Search for the cell housing the specified text and yield its (x, y) center coordinate. 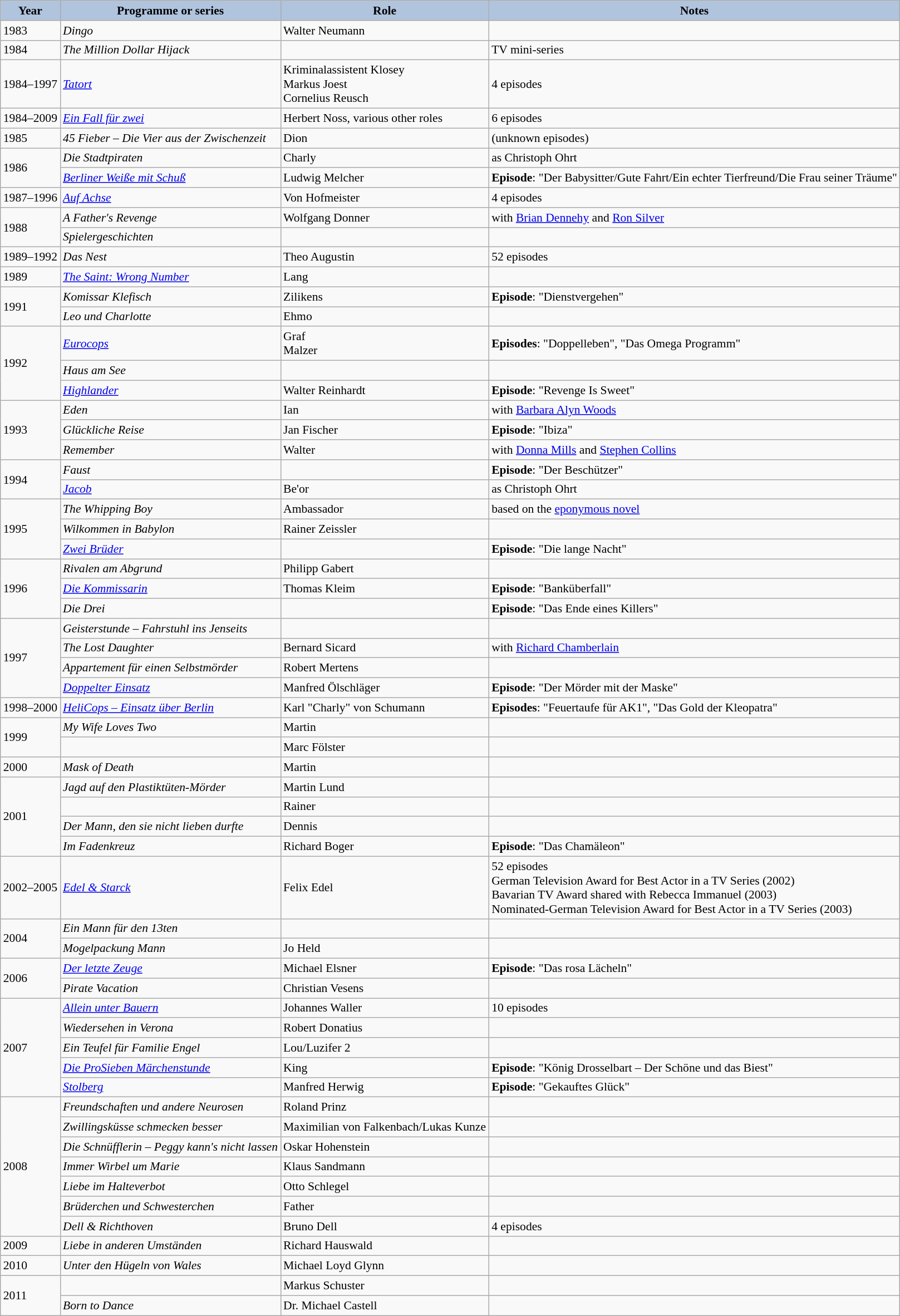
Doppelter Einsatz (170, 688)
Karl "Charly" von Schumann (385, 708)
Episode: "Die lange Nacht" (695, 549)
1984–2009 (30, 119)
The Whipping Boy (170, 509)
2001 (30, 817)
Felix Edel (385, 887)
Robert Donatius (385, 1028)
Episode: "König Drosselbart – Der Schöne und das Biest" (695, 1068)
with Barbara Alyn Woods (695, 410)
Year (30, 11)
Ein Fall für zwei (170, 119)
Dingo (170, 31)
2004 (30, 939)
Walter (385, 450)
Edel & Starck (170, 887)
Walter Neumann (385, 31)
Episode: "Banküberfall" (695, 589)
Born to Dance (170, 1305)
Die Schnüfflerin – Peggy kann's nicht lassen (170, 1147)
Episodes: "Feuertaufe für AK1", "Das Gold der Kleopatra" (695, 708)
1999 (30, 737)
1995 (30, 529)
Wiedersehen in Verona (170, 1028)
Philipp Gabert (385, 569)
The Saint: Wrong Number (170, 277)
Ein Mann für den 13ten (170, 929)
Oskar Hohenstein (385, 1147)
Richard Boger (385, 847)
with Brian Dennehy and Ron Silver (695, 218)
Ian (385, 410)
Johannes Waller (385, 1008)
A Father's Revenge (170, 218)
Programme or series (170, 11)
Zwillingsküsse schmecken besser (170, 1127)
Charly (385, 158)
Brüderchen und Schwesterchen (170, 1206)
Ein Teufel für Familie Engel (170, 1048)
GrafMalzer (385, 344)
HeliCops – Einsatz über Berlin (170, 708)
with Richard Chamberlain (695, 648)
Episode: "Das rosa Lächeln" (695, 969)
Mogelpackung Mann (170, 949)
2006 (30, 979)
Christian Vesens (385, 988)
Rivalen am Abgrund (170, 569)
Father (385, 1206)
Ambassador (385, 509)
2009 (30, 1246)
Leo und Charlotte (170, 317)
Robert Mertens (385, 668)
Notes (695, 11)
Der Mann, den sie nicht lieben durfte (170, 827)
Highlander (170, 390)
Bruno Dell (385, 1226)
Im Fadenkreuz (170, 847)
Be'or (385, 489)
Jo Held (385, 949)
TV mini-series (695, 50)
1996 (30, 589)
Appartement für einen Selbstmörder (170, 668)
Episode: "Gekauftes Glück" (695, 1087)
6 episodes (695, 119)
The Lost Daughter (170, 648)
52 episodes (695, 257)
Die Drei (170, 608)
Tatort (170, 85)
The Million Dollar Hijack (170, 50)
2011 (30, 1296)
Remember (170, 450)
2002–2005 (30, 887)
2010 (30, 1266)
Markus Schuster (385, 1286)
1998–2000 (30, 708)
Stolberg (170, 1087)
Unter den Hügeln von Wales (170, 1266)
Ludwig Melcher (385, 178)
Bernard Sicard (385, 648)
1989–1992 (30, 257)
Lou/Luzifer 2 (385, 1048)
Liebe im Halteverbot (170, 1187)
Die Stadtpiraten (170, 158)
Marc Fölster (385, 748)
2000 (30, 767)
with Donna Mills and Stephen Collins (695, 450)
1984–1997 (30, 85)
Herbert Noss, various other roles (385, 119)
1983 (30, 31)
1993 (30, 430)
Pirate Vacation (170, 988)
1991 (30, 306)
Immer Wirbel um Marie (170, 1167)
Role (385, 11)
Walter Reinhardt (385, 390)
Episode: "Dienstvergehen" (695, 297)
Freundschaften und andere Neurosen (170, 1107)
Episode: "Ibiza" (695, 430)
10 episodes (695, 1008)
Dennis (385, 827)
Auf Achse (170, 198)
Berliner Weiße mit Schuß (170, 178)
Ehmo (385, 317)
Thomas Kleim (385, 589)
Komissar Klefisch (170, 297)
Manfred Herwig (385, 1087)
Geisterstunde – Fahrstuhl ins Jenseits (170, 628)
Episode: "Das Chamäleon" (695, 847)
Haus am See (170, 371)
Maximilian von Falkenbach/Lukas Kunze (385, 1127)
Klaus Sandmann (385, 1167)
Manfred Ölschläger (385, 688)
1986 (30, 168)
Dion (385, 138)
Michael Loyd Glynn (385, 1266)
Episode: "Revenge Is Sweet" (695, 390)
Michael Elsner (385, 969)
Der letzte Zeuge (170, 969)
Wilkommen in Babylon (170, 529)
Die Kommissarin (170, 589)
Dr. Michael Castell (385, 1305)
Episode: "Das Ende eines Killers" (695, 608)
1984 (30, 50)
Episode: "Der Beschützer" (695, 470)
Glückliche Reise (170, 430)
Eurocops (170, 344)
1989 (30, 277)
Martin Lund (385, 787)
Kriminalassistent KloseyMarkus JoestCornelius Reusch (385, 85)
Wolfgang Donner (385, 218)
Jan Fischer (385, 430)
Faust (170, 470)
Episode: "Der Mörder mit der Maske" (695, 688)
Eden (170, 410)
45 Fieber – Die Vier aus der Zwischenzeit (170, 138)
1985 (30, 138)
1987–1996 (30, 198)
Jagd auf den Plastiktüten-Mörder (170, 787)
Rainer (385, 807)
Allein unter Bauern (170, 1008)
Zwei Brüder (170, 549)
Dell & Richthoven (170, 1226)
1994 (30, 480)
Episode: "Der Babysitter/Gute Fahrt/Ein echter Tierfreund/Die Frau seiner Träume" (695, 178)
Das Nest (170, 257)
Jacob (170, 489)
Liebe in anderen Umständen (170, 1246)
My Wife Loves Two (170, 728)
(unknown episodes) (695, 138)
King (385, 1068)
Richard Hauswald (385, 1246)
Von Hofmeister (385, 198)
Zilikens (385, 297)
2007 (30, 1048)
2008 (30, 1167)
Die ProSieben Märchenstunde (170, 1068)
based on the eponymous novel (695, 509)
1988 (30, 227)
Rainer Zeissler (385, 529)
1992 (30, 364)
Episodes: "Doppelleben", "Das Omega Programm" (695, 344)
Theo Augustin (385, 257)
Roland Prinz (385, 1107)
Otto Schlegel (385, 1187)
Lang (385, 277)
Spielergeschichten (170, 237)
1997 (30, 658)
Mask of Death (170, 767)
